Determine the [X, Y] coordinate at the center of the cell enclosing the given text.  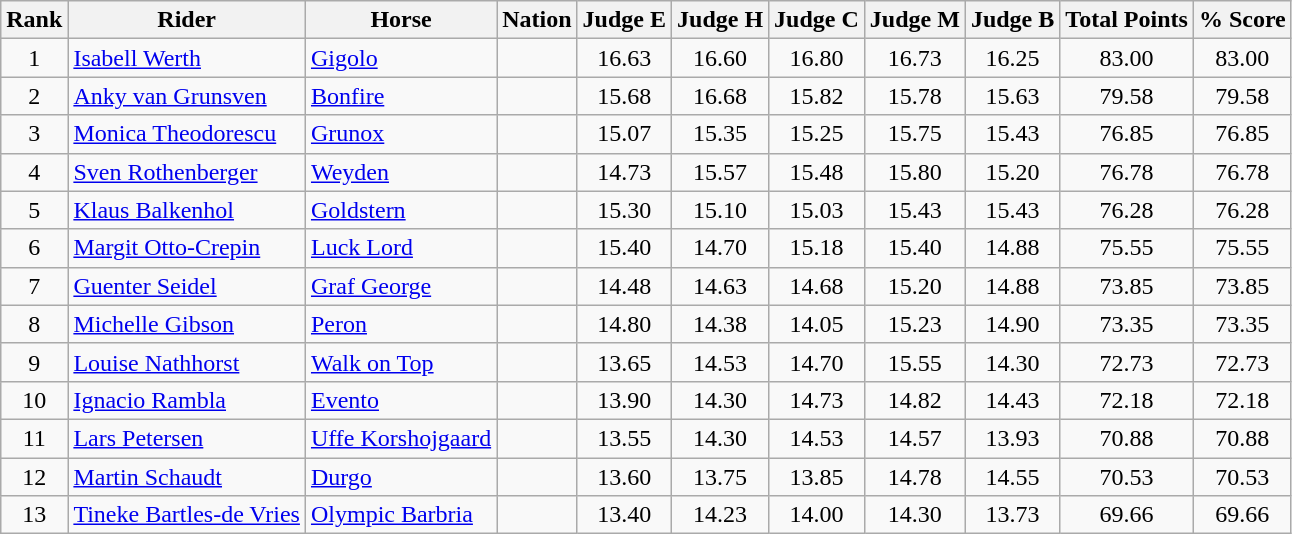
14.23 [720, 515]
13.60 [624, 477]
15.18 [817, 248]
Rider [187, 20]
5 [34, 210]
14.00 [817, 515]
Klaus Balkenhol [187, 210]
14.90 [1012, 324]
14.82 [914, 400]
Luck Lord [400, 248]
Evento [400, 400]
Martin Schaudt [187, 477]
Durgo [400, 477]
Gigolo [400, 58]
14.48 [624, 286]
14.78 [914, 477]
4 [34, 172]
Tineke Bartles-de Vries [187, 515]
13.73 [1012, 515]
15.07 [624, 134]
13.93 [1012, 438]
15.03 [817, 210]
14.57 [914, 438]
15.75 [914, 134]
2 [34, 96]
14.63 [720, 286]
15.57 [720, 172]
Judge C [817, 20]
15.35 [720, 134]
3 [34, 134]
Lars Petersen [187, 438]
15.30 [624, 210]
Grunox [400, 134]
14.43 [1012, 400]
15.80 [914, 172]
Uffe Korshojgaard [400, 438]
Judge E [624, 20]
Nation [537, 20]
Anky van Grunsven [187, 96]
Monica Theodorescu [187, 134]
Graf George [400, 286]
15.25 [817, 134]
Judge M [914, 20]
7 [34, 286]
Margit Otto-Crepin [187, 248]
15.10 [720, 210]
% Score [1242, 20]
9 [34, 362]
15.23 [914, 324]
6 [34, 248]
13.90 [624, 400]
Ignacio Rambla [187, 400]
Olympic Barbria [400, 515]
16.80 [817, 58]
14.80 [624, 324]
Goldstern [400, 210]
14.05 [817, 324]
14.55 [1012, 477]
13.40 [624, 515]
15.78 [914, 96]
Horse [400, 20]
11 [34, 438]
12 [34, 477]
Walk on Top [400, 362]
Bonfire [400, 96]
Louise Nathhorst [187, 362]
Total Points [1127, 20]
13.65 [624, 362]
15.82 [817, 96]
16.68 [720, 96]
15.68 [624, 96]
14.68 [817, 286]
Guenter Seidel [187, 286]
1 [34, 58]
16.73 [914, 58]
13.75 [720, 477]
13 [34, 515]
Judge B [1012, 20]
Sven Rothenberger [187, 172]
16.25 [1012, 58]
Judge H [720, 20]
10 [34, 400]
13.85 [817, 477]
Weyden [400, 172]
8 [34, 324]
Peron [400, 324]
Michelle Gibson [187, 324]
16.63 [624, 58]
13.55 [624, 438]
Rank [34, 20]
15.63 [1012, 96]
15.48 [817, 172]
15.55 [914, 362]
Isabell Werth [187, 58]
14.38 [720, 324]
16.60 [720, 58]
